Return [X, Y] of the center of cell containing provided text 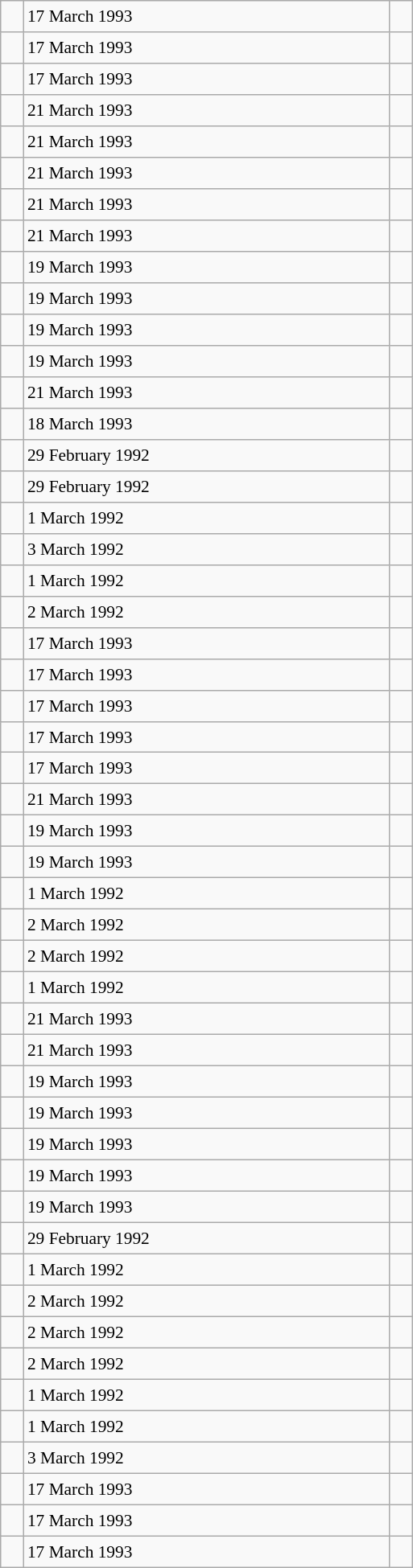
18 March 1993 [206, 423]
